Pinpoint the cell where the given text exists, returning its [x, y] midpoint coordinate. 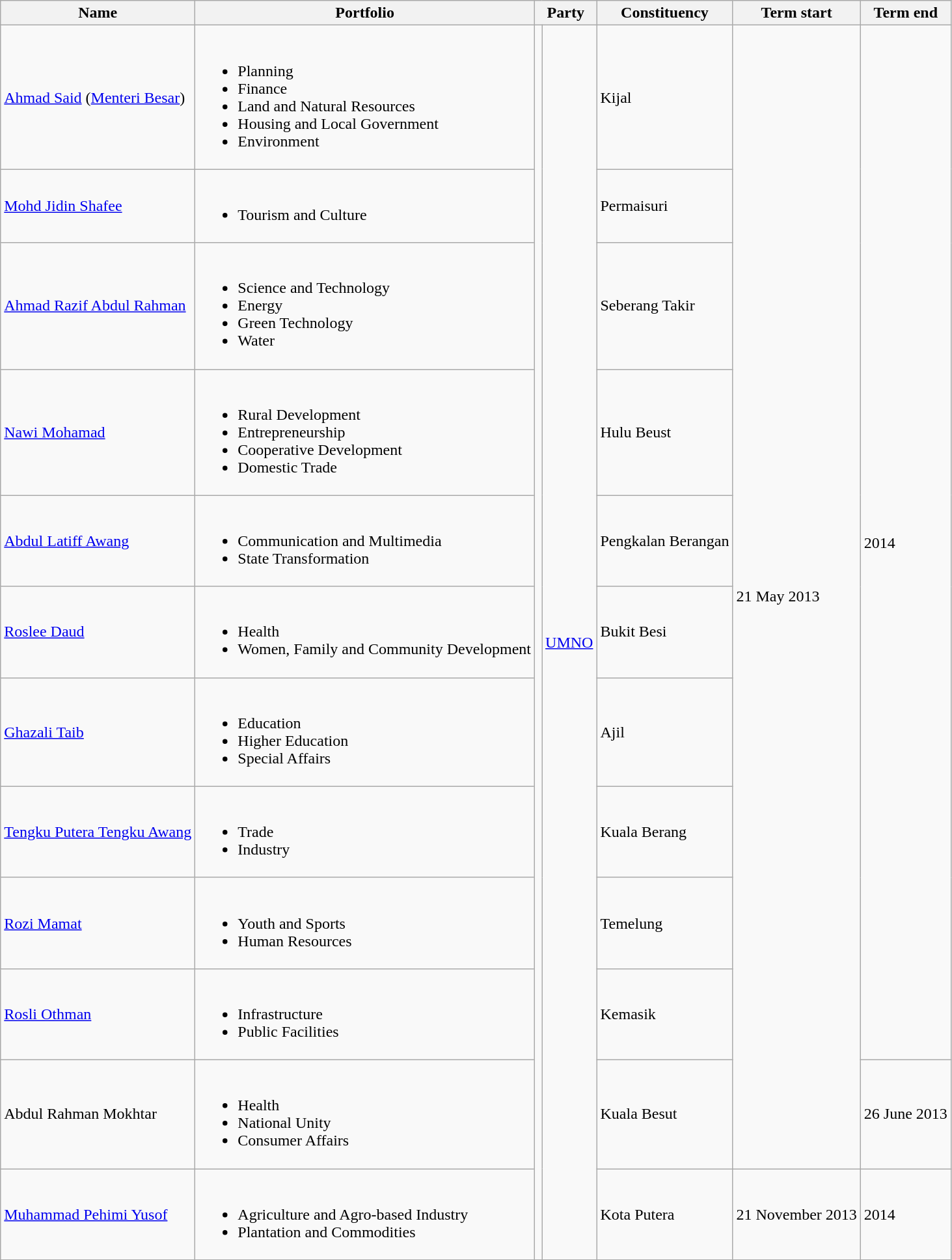
Kemasik [665, 1014]
Rural DevelopmentEntrepreneurshipCooperative DevelopmentDomestic Trade [365, 432]
Rozi Mamat [98, 923]
Pengkalan Berangan [665, 541]
Seberang Takir [665, 306]
21 May 2013 [796, 597]
Kijal [665, 98]
Party [566, 13]
InfrastructurePublic Facilities [365, 1014]
Ahmad Said (Menteri Besar) [98, 98]
Term end [906, 13]
Abdul Rahman Mokhtar [98, 1114]
Hulu Beust [665, 432]
UMNO [569, 643]
Mohd Jidin Shafee [98, 206]
Agriculture and Agro-based IndustryPlantation and Commodities [365, 1214]
Roslee Daud [98, 632]
Muhammad Pehimi Yusof [98, 1214]
PlanningFinanceLand and Natural ResourcesHousing and Local GovernmentEnvironment [365, 98]
Constituency [665, 13]
Youth and SportsHuman Resources [365, 923]
Temelung [665, 923]
EducationHigher EducationSpecial Affairs [365, 732]
Ajil [665, 732]
Tourism and Culture [365, 206]
Permaisuri [665, 206]
Kuala Besut [665, 1114]
Nawi Mohamad [98, 432]
21 November 2013 [796, 1214]
Abdul Latiff Awang [98, 541]
Ghazali Taib [98, 732]
Term start [796, 13]
HealthNational UnityConsumer Affairs [365, 1114]
Communication and MultimediaState Transformation [365, 541]
Kuala Berang [665, 832]
TradeIndustry [365, 832]
Science and TechnologyEnergyGreen TechnologyWater [365, 306]
Ahmad Razif Abdul Rahman [98, 306]
Portfolio [365, 13]
26 June 2013 [906, 1114]
Kota Putera [665, 1214]
HealthWomen, Family and Community Development [365, 632]
Name [98, 13]
Rosli Othman [98, 1014]
Bukit Besi [665, 632]
Tengku Putera Tengku Awang [98, 832]
